Identify which cell holds the provided text, then report its (X, Y) central coordinate. 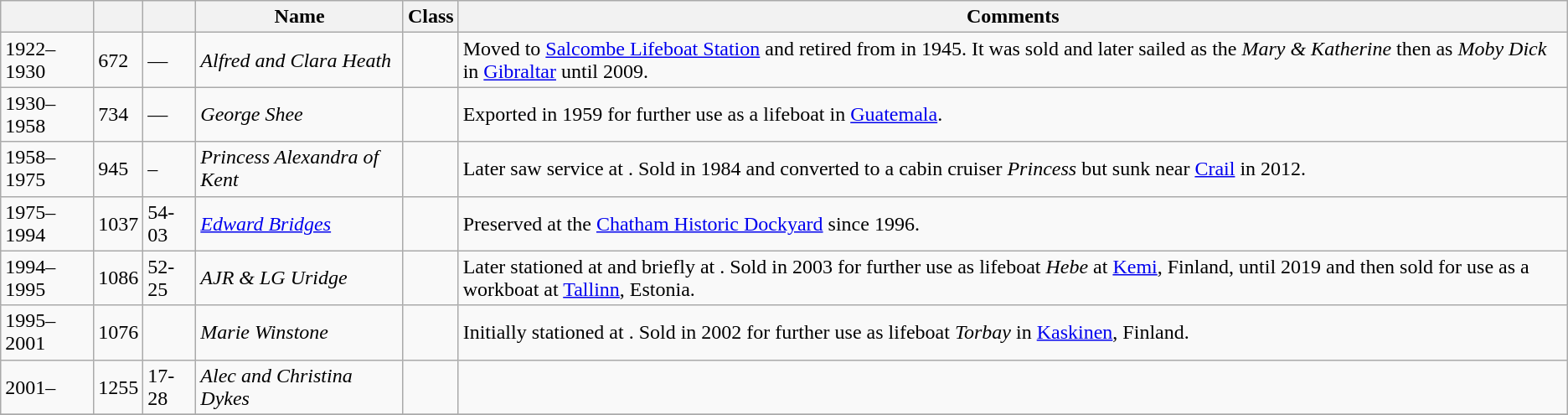
Initially stationed at . Sold in 2002 for further use as lifeboat Torbay in Kaskinen, Finland. (1013, 332)
734 (119, 114)
1930–1958 (47, 114)
Marie Winstone (300, 332)
1037 (119, 223)
1995–2001 (47, 332)
1076 (119, 332)
945 (119, 169)
Princess Alexandra of Kent (300, 169)
George Shee (300, 114)
1958–1975 (47, 169)
1086 (119, 278)
Exported in 1959 for further use as a lifeboat in Guatemala. (1013, 114)
17-28 (169, 387)
Later saw service at . Sold in 1984 and converted to a cabin cruiser Princess but sunk near Crail in 2012. (1013, 169)
1922–1930 (47, 60)
Edward Bridges (300, 223)
Comments (1013, 17)
2001– (47, 387)
672 (119, 60)
1255 (119, 387)
Alfred and Clara Heath (300, 60)
1975–1994 (47, 223)
Name (300, 17)
1994–1995 (47, 278)
Alec and Christina Dykes (300, 387)
52-25 (169, 278)
Preserved at the Chatham Historic Dockyard since 1996. (1013, 223)
Class (431, 17)
AJR & LG Uridge (300, 278)
54-03 (169, 223)
– (169, 169)
